Detect which cell encompasses the target text, then output its (X, Y) center coordinate. 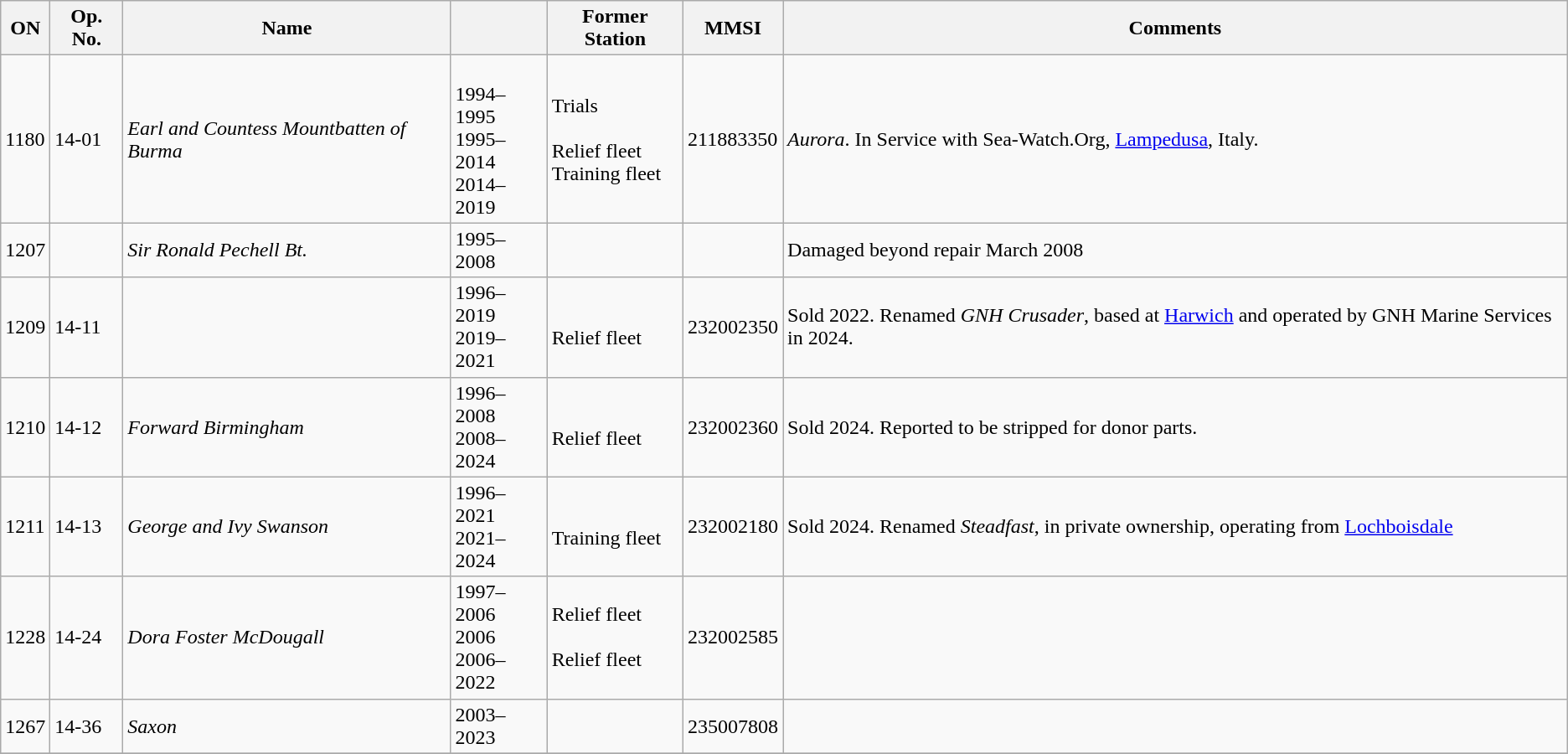
1996–20212021–2024 (499, 526)
1209 (25, 327)
1994–19951995–20142014–2019 (499, 139)
14-11 (87, 327)
1211 (25, 526)
1267 (25, 726)
2003–2023 (499, 726)
Relief fleetRelief fleet (615, 638)
Former Station (615, 28)
TrialsRelief fleetTraining fleet (615, 139)
232002585 (732, 638)
1180 (25, 139)
Earl and Countess Mountbatten of Burma (286, 139)
Dora Foster McDougall (286, 638)
14-13 (87, 526)
14-24 (87, 638)
Sold 2024. Renamed Steadfast, in private ownership, operating from Lochboisdale (1176, 526)
232002350 (732, 327)
232002360 (732, 427)
MMSI (732, 28)
George and Ivy Swanson (286, 526)
1995–2008 (499, 250)
211883350 (732, 139)
1207 (25, 250)
1210 (25, 427)
14-12 (87, 427)
Training fleet (615, 526)
Name (286, 28)
235007808 (732, 726)
Op. No. (87, 28)
ON (25, 28)
Sold 2022. Renamed GNH Crusader, based at Harwich and operated by GNH Marine Services in 2024. (1176, 327)
Damaged beyond repair March 2008 (1176, 250)
232002180 (732, 526)
1228 (25, 638)
14-01 (87, 139)
1997–200620062006–2022 (499, 638)
Saxon (286, 726)
Sold 2024. Reported to be stripped for donor parts. (1176, 427)
1996–20082008–2024 (499, 427)
Comments (1176, 28)
Forward Birmingham (286, 427)
Aurora. In Service with Sea-Watch.Org, Lampedusa, Italy. (1176, 139)
Sir Ronald Pechell Bt. (286, 250)
14-36 (87, 726)
1996–20192019–2021 (499, 327)
